Provide the [x, y] coordinate of the cell's center where the given text is located.  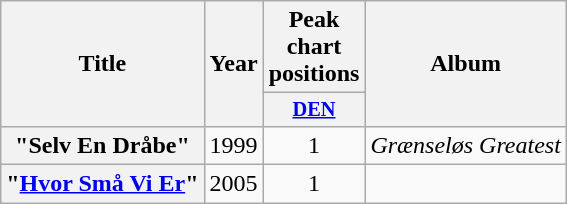
Title [102, 64]
2005 [234, 184]
"Selv En Dråbe" [102, 145]
Album [466, 64]
Peak chart positions [314, 47]
Year [234, 64]
1999 [234, 145]
Grænseløs Greatest [466, 145]
"Hvor Små Vi Er" [102, 184]
DEN [314, 110]
